Return [X, Y] of the center of cell containing provided text 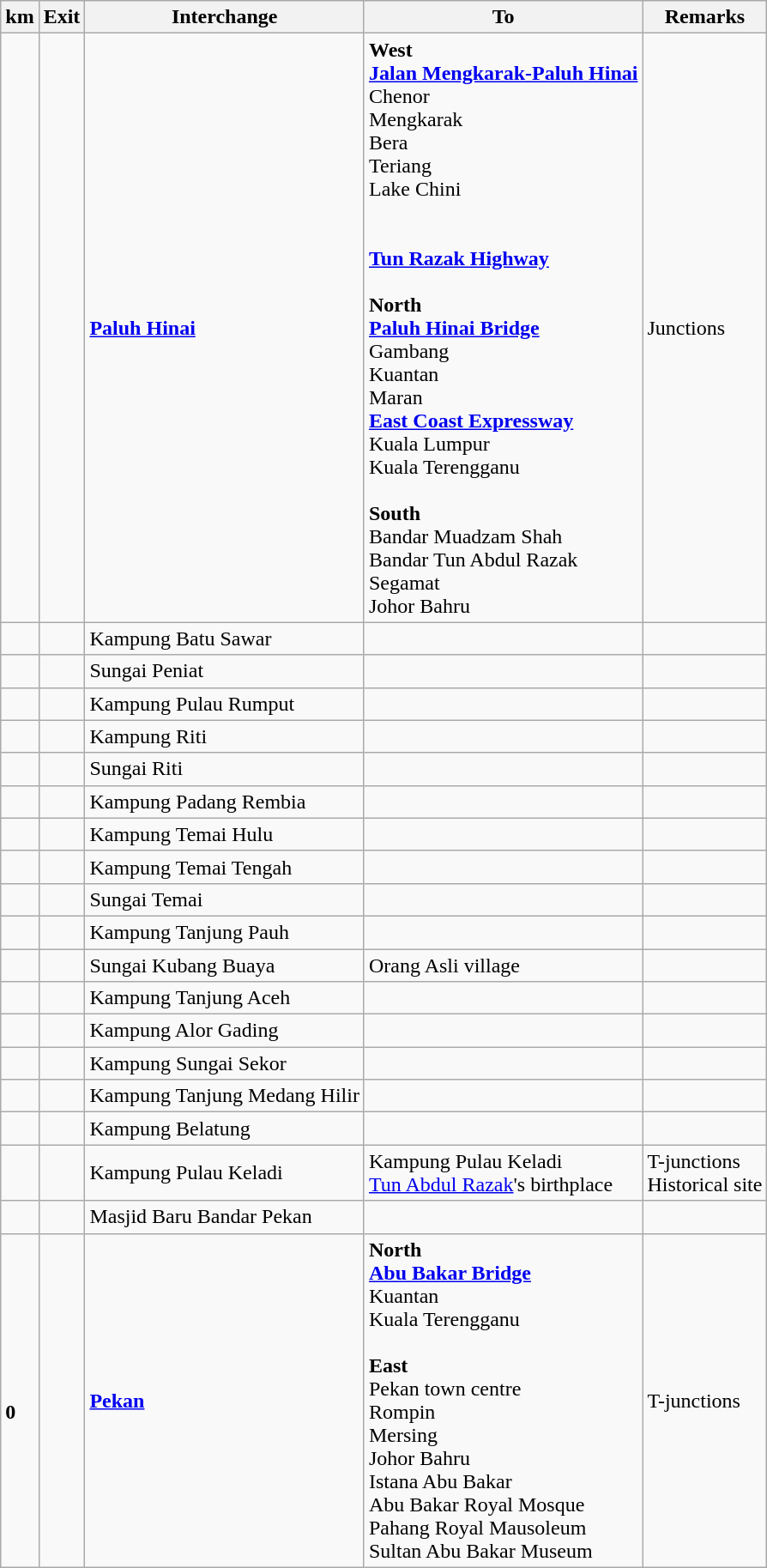
Kampung Tanjung Medang Hilir [225, 1096]
To [503, 17]
km [20, 17]
Kampung Pulau Rumput [225, 704]
Sungai Riti [225, 769]
Kampung Sungai Sekor [225, 1063]
Kampung Belatung [225, 1129]
Sungai Temai [225, 899]
Paluh Hinai [225, 328]
T-junctions [705, 1401]
Junctions [705, 328]
Exit [62, 17]
Kampung Tanjung Pauh [225, 932]
Pekan [225, 1401]
T-junctionsHistorical site [705, 1172]
Orang Asli village [503, 966]
Kampung Pulau KeladiTun Abdul Razak's birthplace [503, 1172]
Kampung Batu Sawar [225, 639]
Kampung Pulau Keladi [225, 1172]
0 [20, 1401]
Interchange [225, 17]
Masjid Baru Bandar Pekan [225, 1217]
Kampung Padang Rembia [225, 802]
Sungai Peniat [225, 671]
Remarks [705, 17]
Kampung Temai Tengah [225, 867]
Sungai Kubang Buaya [225, 966]
Kampung Temai Hulu [225, 834]
Kampung Tanjung Aceh [225, 998]
Kampung Alor Gading [225, 1031]
Kampung Riti [225, 736]
